Return [x, y] of the center of cell containing provided text 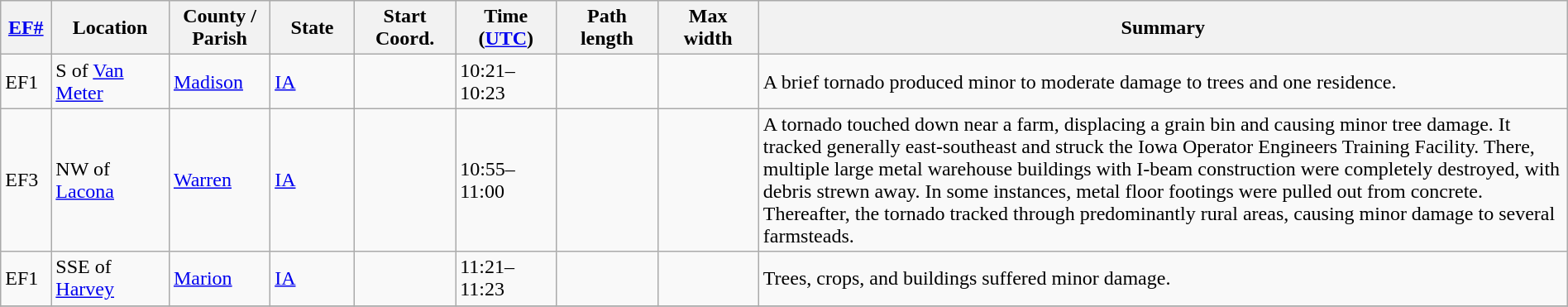
A brief tornado produced minor to moderate damage to trees and one residence. [1163, 81]
Time (UTC) [506, 28]
Madison [219, 81]
Max width [708, 28]
Summary [1163, 28]
NW of Lacona [111, 180]
Start Coord. [404, 28]
SSE of Harvey [111, 278]
Warren [219, 180]
EF3 [26, 180]
S of Van Meter [111, 81]
County / Parish [219, 28]
Location [111, 28]
10:21–10:23 [506, 81]
Marion [219, 278]
EF# [26, 28]
10:55–11:00 [506, 180]
11:21–11:23 [506, 278]
State [313, 28]
Path length [607, 28]
Trees, crops, and buildings suffered minor damage. [1163, 278]
